Scan for the cell matching the given text and deliver its [X, Y] coordinate at center. 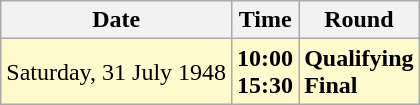
Time [266, 20]
10:0015:30 [266, 72]
QualifyingFinal [359, 72]
Saturday, 31 July 1948 [116, 72]
Date [116, 20]
Round [359, 20]
